Provide the [x, y] coordinate of the cell's center where the given text is located.  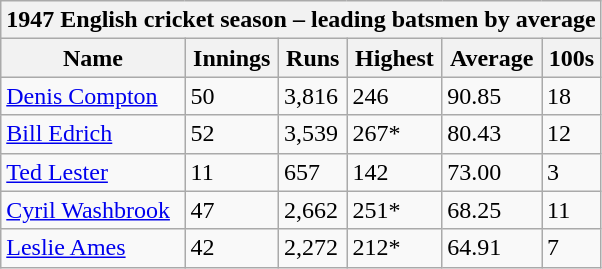
2,662 [312, 210]
64.91 [492, 248]
7 [572, 248]
Runs [312, 58]
2,272 [312, 248]
52 [232, 134]
Leslie Ames [93, 248]
90.85 [492, 96]
100s [572, 58]
68.25 [492, 210]
Highest [394, 58]
Innings [232, 58]
Denis Compton [93, 96]
Name [93, 58]
Average [492, 58]
3 [572, 172]
212* [394, 248]
80.43 [492, 134]
1947 English cricket season – leading batsmen by average [301, 20]
12 [572, 134]
50 [232, 96]
246 [394, 96]
73.00 [492, 172]
Cyril Washbrook [93, 210]
3,816 [312, 96]
3,539 [312, 134]
267* [394, 134]
42 [232, 248]
Ted Lester [93, 172]
18 [572, 96]
47 [232, 210]
251* [394, 210]
Bill Edrich [93, 134]
657 [312, 172]
142 [394, 172]
